Return the (X, Y) coordinate for the center point of the cell that contains the specified text.  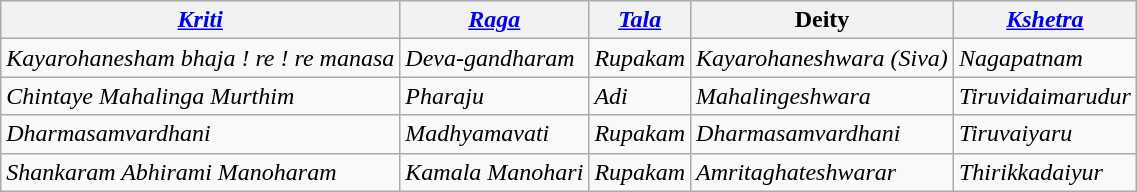
Tiruvidaimarudur (1044, 96)
Kayarohanesham bhaja ! re ! re manasa (200, 58)
Mahalingeshwara (822, 96)
Madhyamavati (494, 134)
Amritaghateshwarar (822, 172)
Kamala Manohari (494, 172)
Deity (822, 20)
Raga (494, 20)
Pharaju (494, 96)
Nagapatnam (1044, 58)
Kayarohaneshwara (Siva) (822, 58)
Shankaram Abhirami Manoharam (200, 172)
Chintaye Mahalinga Murthim (200, 96)
Kriti (200, 20)
Kshetra (1044, 20)
Tala (640, 20)
Adi (640, 96)
Thirikkadaiyur (1044, 172)
Deva-gandharam (494, 58)
Tiruvaiyaru (1044, 134)
